Search for the cell housing the specified text and yield its (x, y) center coordinate. 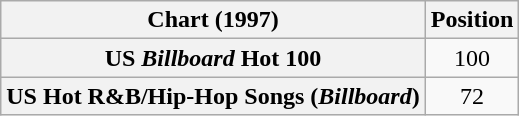
US Billboard Hot 100 (213, 58)
72 (472, 96)
US Hot R&B/Hip-Hop Songs (Billboard) (213, 96)
Position (472, 20)
100 (472, 58)
Chart (1997) (213, 20)
